Pinpoint the cell where the given text exists, returning its (x, y) midpoint coordinate. 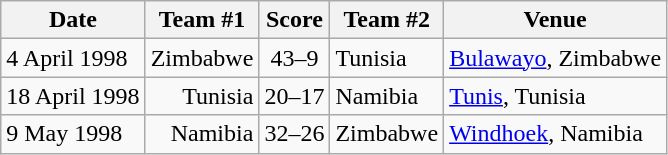
4 April 1998 (73, 58)
20–17 (294, 96)
Team #2 (387, 20)
Windhoek, Namibia (556, 134)
Venue (556, 20)
Score (294, 20)
9 May 1998 (73, 134)
32–26 (294, 134)
Team #1 (202, 20)
Date (73, 20)
Bulawayo, Zimbabwe (556, 58)
43–9 (294, 58)
Tunis, Tunisia (556, 96)
18 April 1998 (73, 96)
